Scan for the cell matching the given text and deliver its (x, y) coordinate at center. 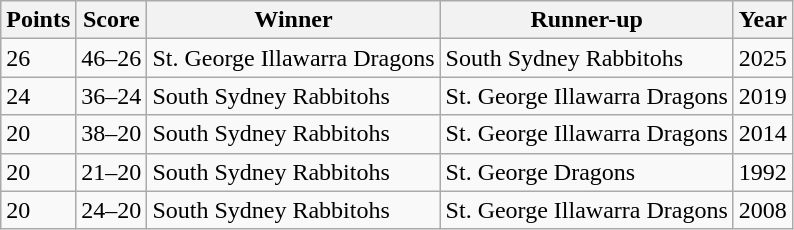
Points (38, 20)
24 (38, 96)
36–24 (112, 96)
1992 (762, 172)
Runner-up (586, 20)
26 (38, 58)
2025 (762, 58)
2014 (762, 134)
24–20 (112, 210)
2019 (762, 96)
2008 (762, 210)
Score (112, 20)
21–20 (112, 172)
St. George Dragons (586, 172)
46–26 (112, 58)
Year (762, 20)
Winner (294, 20)
38–20 (112, 134)
